Provide the [X, Y] coordinate of the cell's center where the given text is located.  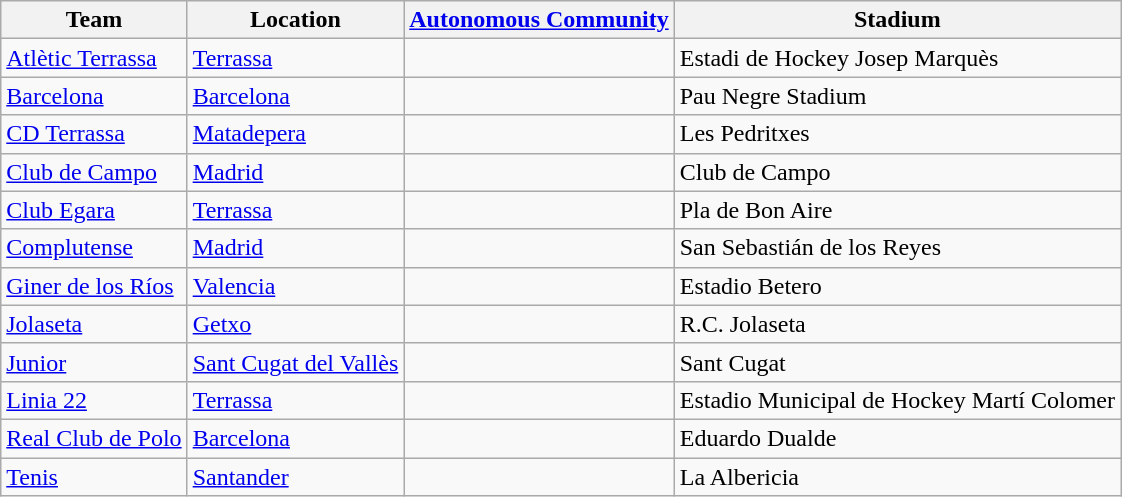
Autonomous Community [539, 20]
Real Club de Polo [94, 438]
San Sebastián de los Reyes [897, 248]
Matadepera [296, 134]
Giner de los Ríos [94, 286]
Sant Cugat [897, 362]
Complutense [94, 248]
CD Terrassa [94, 134]
Location [296, 20]
Estadio Municipal de Hockey Martí Colomer [897, 400]
Stadium [897, 20]
Team [94, 20]
La Albericia [897, 477]
R.C. Jolaseta [897, 324]
Getxo [296, 324]
Valencia [296, 286]
Jolaseta [94, 324]
Les Pedritxes [897, 134]
Junior [94, 362]
Santander [296, 477]
Atlètic Terrassa [94, 58]
Tenis [94, 477]
Eduardo Dualde [897, 438]
Club Egara [94, 210]
Linia 22 [94, 400]
Pau Negre Stadium [897, 96]
Estadi de Hockey Josep Marquès [897, 58]
Estadio Betero [897, 286]
Pla de Bon Aire [897, 210]
Sant Cugat del Vallès [296, 362]
